Output the (x, y) coordinate of the center of the cell containing the given text.  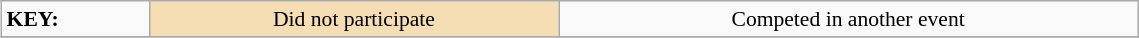
Competed in another event (848, 19)
Did not participate (354, 19)
KEY: (76, 19)
